Return the (x, y) coordinate for the center point of the cell that contains the specified text.  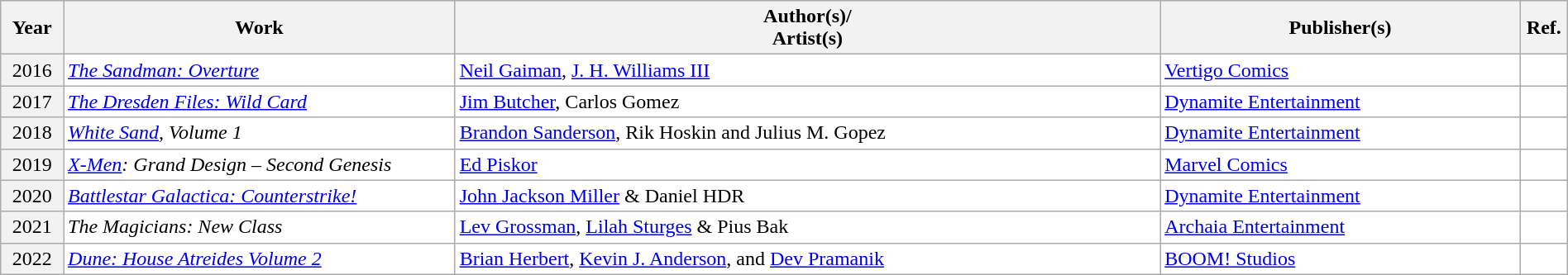
The Sandman: Overture (260, 70)
Dune: House Atreides Volume 2 (260, 258)
2016 (32, 70)
Marvel Comics (1341, 164)
X-Men: Grand Design – Second Genesis (260, 164)
Archaia Entertainment (1341, 227)
Jim Butcher, Carlos Gomez (807, 102)
Battlestar Galactica: Counterstrike! (260, 196)
2019 (32, 164)
2018 (32, 133)
Publisher(s) (1341, 28)
Brian Herbert, Kevin J. Anderson, and Dev Pramanik (807, 258)
Author(s)/Artist(s) (807, 28)
Ed Piskor (807, 164)
Brandon Sanderson, Rik Hoskin and Julius M. Gopez (807, 133)
2020 (32, 196)
Neil Gaiman, J. H. Williams III (807, 70)
Lev Grossman, Lilah Sturges & Pius Bak (807, 227)
Ref. (1543, 28)
Work (260, 28)
The Dresden Files: Wild Card (260, 102)
Vertigo Comics (1341, 70)
Year (32, 28)
2022 (32, 258)
2021 (32, 227)
2017 (32, 102)
White Sand, Volume 1 (260, 133)
John Jackson Miller & Daniel HDR (807, 196)
BOOM! Studios (1341, 258)
The Magicians: New Class (260, 227)
